Output the (X, Y) coordinate of the center of the cell containing the given text.  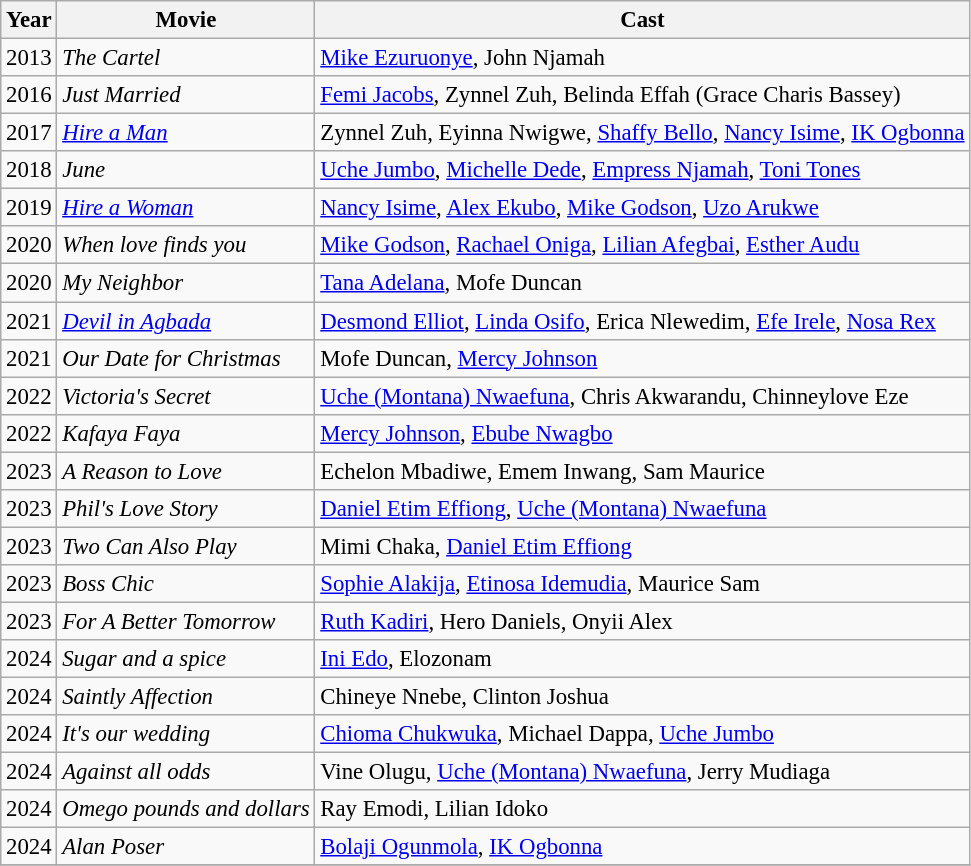
Bolaji Ogunmola, IK Ogbonna (642, 847)
Ray Emodi, Lilian Idoko (642, 809)
Victoria's Secret (186, 396)
Vine Olugu, Uche (Montana) Nwaefuna, Jerry Mudiaga (642, 772)
My Neighbor (186, 283)
2018 (29, 170)
Omego pounds and dollars (186, 809)
Saintly Affection (186, 697)
Mercy Johnson, Ebube Nwagbo (642, 433)
Uche Jumbo, Michelle Dede, Empress Njamah, Toni Tones (642, 170)
Femi Jacobs, Zynnel Zuh, Belinda Effah (Grace Charis Bassey) (642, 95)
Nancy Isime, Alex Ekubo, Mike Godson, Uzo Arukwe (642, 208)
Year (29, 20)
The Cartel (186, 58)
Mimi Chaka, Daniel Etim Effiong (642, 546)
Daniel Etim Effiong, Uche (Montana) Nwaefuna (642, 509)
2017 (29, 133)
Movie (186, 20)
Boss Chic (186, 584)
It's our wedding (186, 734)
Hire a Woman (186, 208)
Sophie Alakija, Etinosa Idemudia, Maurice Sam (642, 584)
2019 (29, 208)
June (186, 170)
Mofe Duncan, Mercy Johnson (642, 358)
Tana Adelana, Mofe Duncan (642, 283)
Chineye Nnebe, Clinton Joshua (642, 697)
Two Can Also Play (186, 546)
Desmond Elliot, Linda Osifo, Erica Nlewedim, Efe Irele, Nosa Rex (642, 321)
Sugar and a spice (186, 659)
A Reason to Love (186, 471)
Mike Godson, Rachael Oniga, Lilian Afegbai, Esther Audu (642, 245)
When love finds you (186, 245)
Ini Edo, Elozonam (642, 659)
Against all odds (186, 772)
Mike Ezuruonye, John Njamah (642, 58)
Devil in Agbada (186, 321)
2016 (29, 95)
Hire a Man (186, 133)
Just Married (186, 95)
Cast (642, 20)
Zynnel Zuh, Eyinna Nwigwe, Shaffy Bello, Nancy Isime, IK Ogbonna (642, 133)
Phil's Love Story (186, 509)
Ruth Kadiri, Hero Daniels, Onyii Alex (642, 621)
Alan Poser (186, 847)
For A Better Tomorrow (186, 621)
Chioma Chukwuka, Michael Dappa, Uche Jumbo (642, 734)
Our Date for Christmas (186, 358)
Kafaya Faya (186, 433)
2013 (29, 58)
Echelon Mbadiwe, Emem Inwang, Sam Maurice (642, 471)
Uche (Montana) Nwaefuna, Chris Akwarandu, Chinneylove Eze (642, 396)
